Find where the given text appears and provide that cell's center as (X, Y) coordinate. 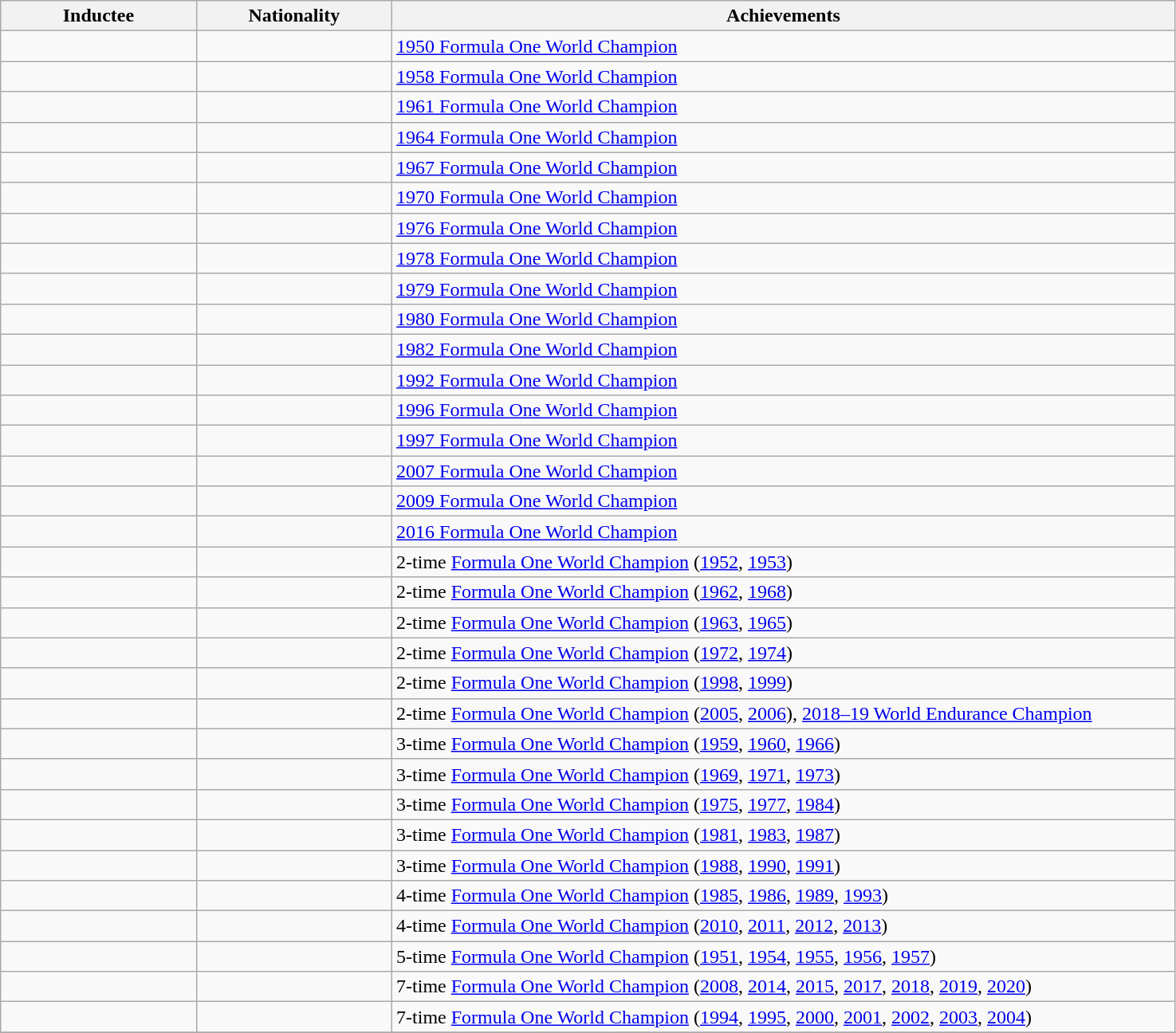
5-time Formula One World Champion (1951, 1954, 1955, 1956, 1957) (784, 956)
2016 Formula One World Champion (784, 532)
3-time Formula One World Champion (1988, 1990, 1991) (784, 865)
2009 Formula One World Champion (784, 501)
2-time Formula One World Champion (1963, 1965) (784, 623)
1978 Formula One World Champion (784, 258)
3-time Formula One World Champion (1959, 1960, 1966) (784, 744)
1961 Formula One World Champion (784, 107)
2-time Formula One World Champion (2005, 2006), 2018–19 World Endurance Champion (784, 713)
7-time Formula One World Champion (2008, 2014, 2015, 2017, 2018, 2019, 2020) (784, 987)
2-time Formula One World Champion (1962, 1968) (784, 592)
2007 Formula One World Champion (784, 471)
1982 Formula One World Champion (784, 349)
4-time Formula One World Champion (1985, 1986, 1989, 1993) (784, 896)
1970 Formula One World Champion (784, 198)
2-time Formula One World Champion (1952, 1953) (784, 562)
3-time Formula One World Champion (1969, 1971, 1973) (784, 774)
1996 Formula One World Champion (784, 410)
Achievements (784, 16)
1964 Formula One World Champion (784, 137)
1992 Formula One World Champion (784, 380)
1958 Formula One World Champion (784, 77)
1980 Formula One World Champion (784, 319)
1950 Formula One World Champion (784, 46)
4-time Formula One World Champion (2010, 2011, 2012, 2013) (784, 926)
1997 Formula One World Champion (784, 441)
3-time Formula One World Champion (1981, 1983, 1987) (784, 835)
1979 Formula One World Champion (784, 289)
Nationality (293, 16)
1976 Formula One World Champion (784, 228)
2-time Formula One World Champion (1972, 1974) (784, 653)
1967 Formula One World Champion (784, 167)
2-time Formula One World Champion (1998, 1999) (784, 683)
Inductee (99, 16)
7-time Formula One World Champion (1994, 1995, 2000, 2001, 2002, 2003, 2004) (784, 1017)
3-time Formula One World Champion (1975, 1977, 1984) (784, 804)
